Capture the cell that displays the provided text and extract its (X, Y) central coordinate. 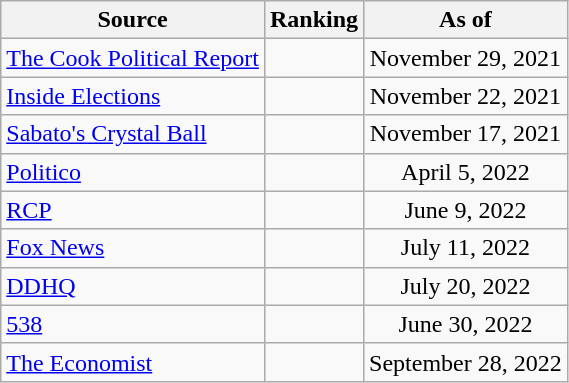
April 5, 2022 (466, 172)
Politico (133, 172)
538 (133, 324)
As of (466, 20)
The Cook Political Report (133, 58)
RCP (133, 210)
November 22, 2021 (466, 96)
June 9, 2022 (466, 210)
Fox News (133, 248)
Ranking (314, 20)
June 30, 2022 (466, 324)
September 28, 2022 (466, 362)
Sabato's Crystal Ball (133, 134)
The Economist (133, 362)
November 29, 2021 (466, 58)
July 11, 2022 (466, 248)
November 17, 2021 (466, 134)
DDHQ (133, 286)
Source (133, 20)
Inside Elections (133, 96)
July 20, 2022 (466, 286)
